Extract the (x, y) coordinate from the center of the cell holding the provided text.  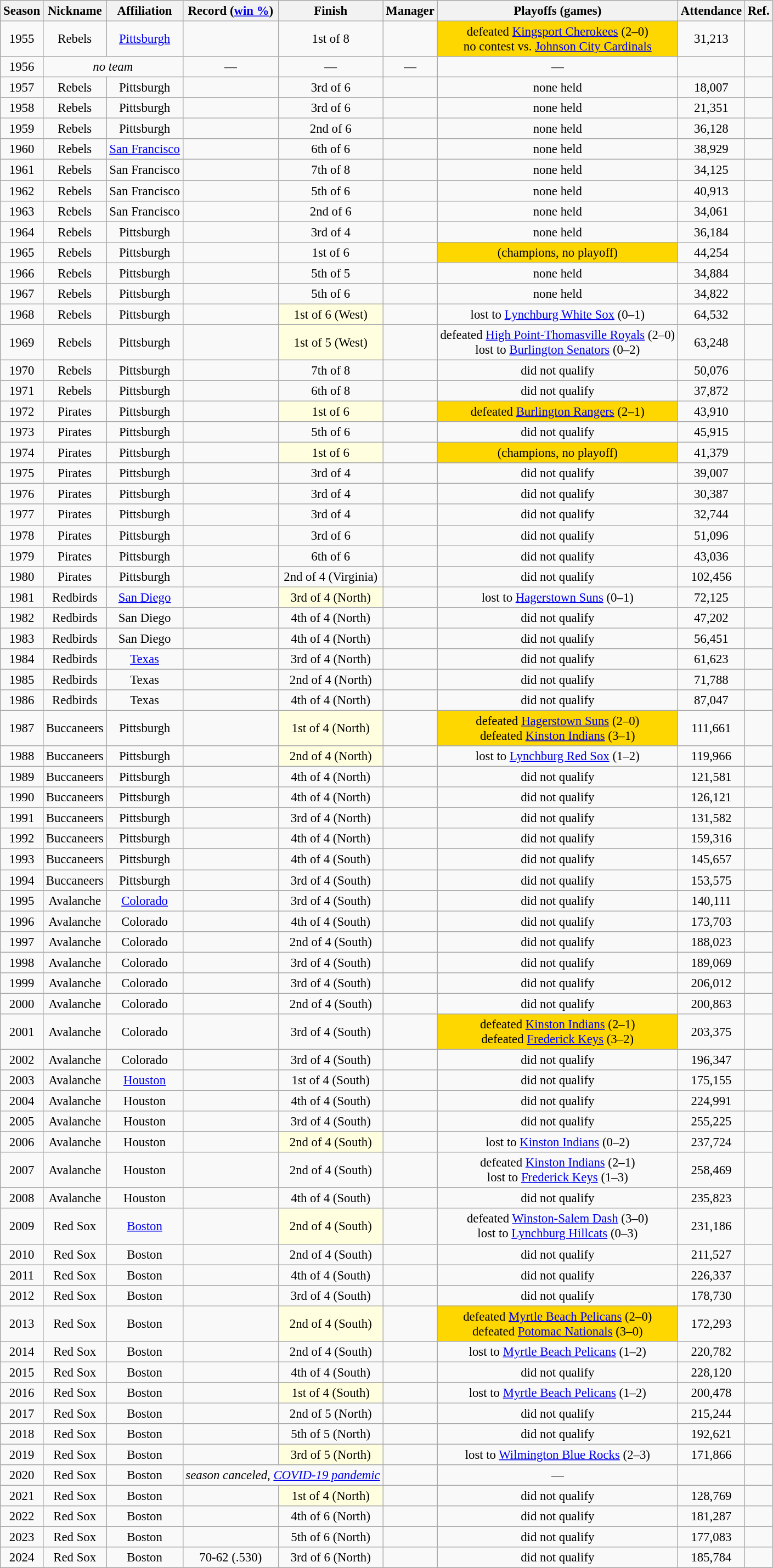
21,351 (711, 108)
38,929 (711, 150)
32,744 (711, 515)
39,007 (711, 473)
2nd of 4 (Virginia) (330, 576)
Manager (410, 11)
1988 (22, 756)
1969 (22, 342)
2006 (22, 1142)
lost to Lynchburg White Sox (0–1) (557, 314)
255,225 (711, 1122)
63,248 (711, 342)
2015 (22, 1372)
1955 (22, 39)
5th of 6 (North) (330, 1537)
1997 (22, 942)
2002 (22, 1060)
145,657 (711, 859)
50,076 (711, 370)
1974 (22, 453)
Affiliation (145, 11)
1982 (22, 618)
2004 (22, 1101)
season canceled, COVID-19 pandemic (283, 1475)
200,478 (711, 1393)
1981 (22, 597)
40,913 (711, 191)
Ref. (758, 11)
defeated High Point-Thomasville Royals (2–0)lost to Burlington Senators (0–2) (557, 342)
1st of 6 (West) (330, 314)
44,254 (711, 252)
181,287 (711, 1516)
no team (113, 67)
34,884 (711, 273)
2001 (22, 1032)
1st of 5 (West) (330, 342)
Attendance (711, 11)
43,036 (711, 556)
1968 (22, 314)
1977 (22, 515)
lost to Kinston Indians (0–2) (557, 1142)
1990 (22, 797)
1959 (22, 129)
177,083 (711, 1537)
defeated Hagerstown Suns (2–0)defeated Kinston Indians (3–1) (557, 728)
224,991 (711, 1101)
111,661 (711, 728)
47,202 (711, 618)
2000 (22, 1004)
1994 (22, 880)
1964 (22, 232)
1991 (22, 818)
126,121 (711, 797)
189,069 (711, 963)
121,581 (711, 777)
Nickname (75, 11)
37,872 (711, 391)
1973 (22, 432)
1979 (22, 556)
1995 (22, 901)
2018 (22, 1434)
6th of 8 (330, 391)
2020 (22, 1475)
1957 (22, 88)
34,822 (711, 294)
defeated Winston-Salem Dash (3–0)lost to Lynchburg Hillcats (0–3) (557, 1226)
220,782 (711, 1352)
258,469 (711, 1170)
61,623 (711, 659)
140,111 (711, 901)
203,375 (711, 1032)
1962 (22, 191)
226,337 (711, 1275)
235,823 (711, 1198)
1980 (22, 576)
71,788 (711, 680)
188,023 (711, 942)
45,915 (711, 432)
206,012 (711, 983)
defeated Kinston Indians (2–1)lost to Frederick Keys (1–3) (557, 1170)
2005 (22, 1122)
172,293 (711, 1324)
defeated Burlington Rangers (2–1) (557, 412)
211,527 (711, 1254)
1970 (22, 370)
1989 (22, 777)
31,213 (711, 39)
5th of 5 (North) (330, 1434)
36,128 (711, 129)
51,096 (711, 535)
2014 (22, 1352)
1987 (22, 728)
2008 (22, 1198)
Playoffs (games) (557, 11)
1966 (22, 273)
56,451 (711, 638)
2nd of 5 (North) (330, 1413)
228,120 (711, 1372)
5th of 5 (330, 273)
defeated Kingsport Cherokees (2–0)no contest vs. Johnson City Cardinals (557, 39)
175,155 (711, 1080)
1983 (22, 638)
171,866 (711, 1455)
1971 (22, 391)
2023 (22, 1537)
1996 (22, 921)
Season (22, 11)
1975 (22, 473)
43,910 (711, 412)
2013 (22, 1324)
231,186 (711, 1226)
36,184 (711, 232)
41,379 (711, 453)
defeated Myrtle Beach Pelicans (2–0)defeated Potomac Nationals (3–0) (557, 1324)
159,316 (711, 839)
2019 (22, 1455)
131,582 (711, 818)
1958 (22, 108)
30,387 (711, 494)
1986 (22, 700)
2011 (22, 1275)
2012 (22, 1295)
2003 (22, 1080)
1956 (22, 67)
102,456 (711, 576)
173,703 (711, 921)
1993 (22, 859)
1985 (22, 680)
1967 (22, 294)
2021 (22, 1496)
1960 (22, 150)
1978 (22, 535)
192,621 (711, 1434)
1972 (22, 412)
1999 (22, 983)
87,047 (711, 700)
defeated Kinston Indians (2–1)defeated Frederick Keys (3–2) (557, 1032)
4th of 6 (North) (330, 1516)
1961 (22, 170)
1992 (22, 839)
72,125 (711, 597)
1976 (22, 494)
200,863 (711, 1004)
196,347 (711, 1060)
lost to Lynchburg Red Sox (1–2) (557, 756)
128,769 (711, 1496)
153,575 (711, 880)
2016 (22, 1393)
1998 (22, 963)
18,007 (711, 88)
215,244 (711, 1413)
34,061 (711, 211)
2017 (22, 1413)
237,724 (711, 1142)
1965 (22, 252)
Record (win %) (230, 11)
lost to Hagerstown Suns (0–1) (557, 597)
2009 (22, 1226)
2010 (22, 1254)
lost to Wilmington Blue Rocks (2–3) (557, 1455)
1984 (22, 659)
119,966 (711, 756)
64,532 (711, 314)
2022 (22, 1516)
1st of 8 (330, 39)
2007 (22, 1170)
3rd of 5 (North) (330, 1455)
178,730 (711, 1295)
1963 (22, 211)
Finish (330, 11)
34,125 (711, 170)
